From the cell containing the given text, extract its center point as (x, y) coordinate. 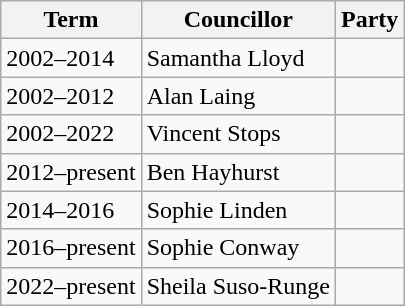
Vincent Stops (238, 134)
Sheila Suso-Runge (238, 286)
2016–present (71, 248)
Councillor (238, 20)
2002–2014 (71, 58)
Samantha Lloyd (238, 58)
Term (71, 20)
Sophie Linden (238, 210)
2012–present (71, 172)
Alan Laing (238, 96)
2014–2016 (71, 210)
Sophie Conway (238, 248)
2002–2022 (71, 134)
2022–present (71, 286)
2002–2012 (71, 96)
Party (370, 20)
Ben Hayhurst (238, 172)
